Find where the given text appears and provide that cell's center as (x, y) coordinate. 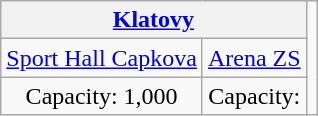
Capacity: (254, 96)
Klatovy (154, 20)
Capacity: 1,000 (102, 96)
Sport Hall Capkova (102, 58)
Arena ZS (254, 58)
